Locate the cell with the specified text and output its [X, Y] center coordinate. 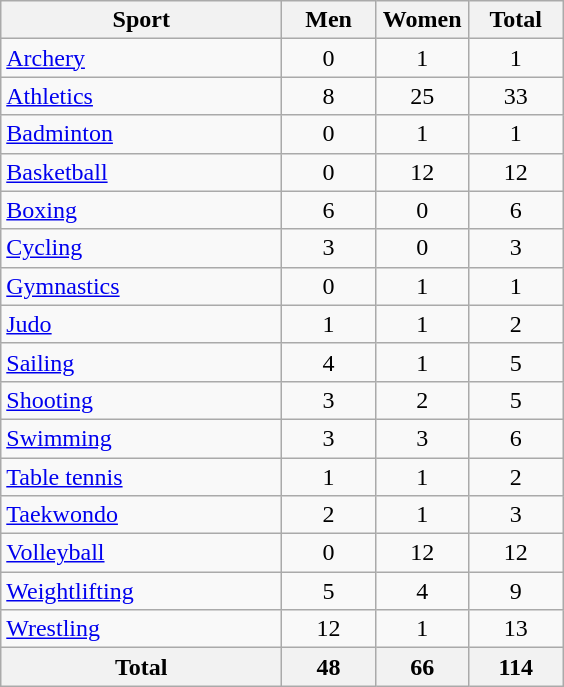
48 [329, 667]
Gymnastics [142, 286]
Men [329, 20]
25 [422, 96]
Judo [142, 324]
Athletics [142, 96]
Sport [142, 20]
Boxing [142, 210]
8 [329, 96]
33 [516, 96]
66 [422, 667]
Shooting [142, 400]
Volleyball [142, 553]
Badminton [142, 134]
Wrestling [142, 629]
9 [516, 591]
114 [516, 667]
Sailing [142, 362]
Cycling [142, 248]
Weightlifting [142, 591]
Women [422, 20]
Basketball [142, 172]
Taekwondo [142, 515]
Archery [142, 58]
Swimming [142, 438]
Table tennis [142, 477]
13 [516, 629]
